Return (x, y) of the center of cell containing provided text 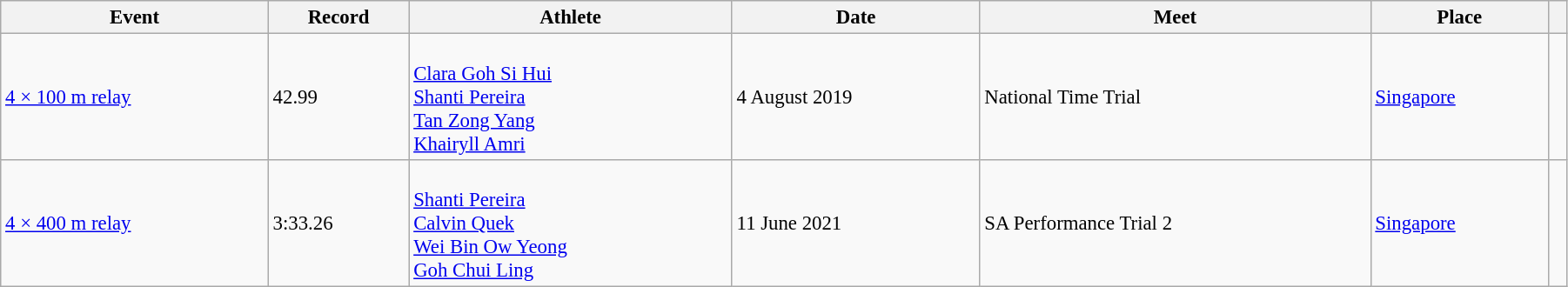
4 × 100 m relay (135, 97)
42.99 (338, 97)
Date (856, 17)
4 × 400 m relay (135, 224)
Meet (1175, 17)
Athlete (571, 17)
Event (135, 17)
SA Performance Trial 2 (1175, 224)
Clara Goh Si HuiShanti PereiraTan Zong YangKhairyll Amri (571, 97)
Place (1459, 17)
Shanti PereiraCalvin QuekWei Bin Ow YeongGoh Chui Ling (571, 224)
National Time Trial (1175, 97)
4 August 2019 (856, 97)
3:33.26 (338, 224)
Record (338, 17)
11 June 2021 (856, 224)
